Return (X, Y) of the center of cell containing provided text 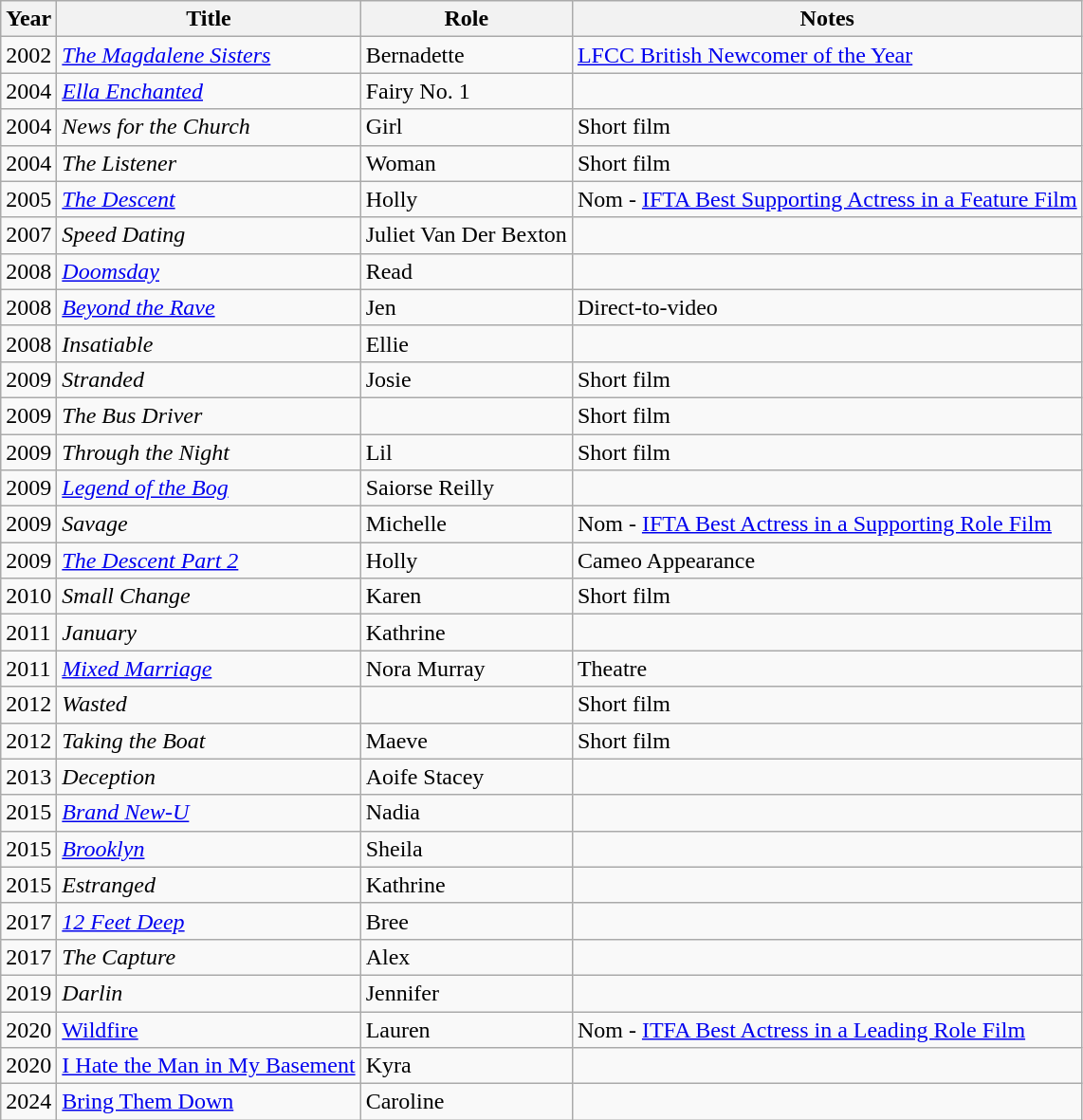
The Descent Part 2 (209, 560)
Wasted (209, 705)
Kyra (467, 1066)
Juliet Van Der Bexton (467, 235)
Fairy No. 1 (467, 91)
Caroline (467, 1102)
Jen (467, 307)
Girl (467, 127)
Estranged (209, 885)
LFCC British Newcomer of the Year (827, 55)
I Hate the Man in My Basement (209, 1066)
Nom - ITFA Best Actress in a Leading Role Film (827, 1029)
Doomsday (209, 271)
Read (467, 271)
Nadia (467, 813)
2013 (28, 777)
Small Change (209, 597)
The Descent (209, 199)
Nom - IFTA Best Actress in a Supporting Role Film (827, 524)
Title (209, 19)
Darlin (209, 993)
Savage (209, 524)
Alex (467, 957)
Through the Night (209, 452)
The Capture (209, 957)
Taking the Boat (209, 741)
The Bus Driver (209, 415)
Sheila (467, 849)
Legend of the Bog (209, 488)
Notes (827, 19)
2005 (28, 199)
Michelle (467, 524)
Woman (467, 163)
Mixed Marriage (209, 669)
Lauren (467, 1029)
Maeve (467, 741)
Speed Dating (209, 235)
Brand New-U (209, 813)
Insatiable (209, 343)
2019 (28, 993)
Beyond the Rave (209, 307)
Bring Them Down (209, 1102)
Theatre (827, 669)
Nora Murray (467, 669)
Saiorse Reilly (467, 488)
Year (28, 19)
2010 (28, 597)
Karen (467, 597)
2024 (28, 1102)
Role (467, 19)
Deception (209, 777)
The Magdalene Sisters (209, 55)
Brooklyn (209, 849)
News for the Church (209, 127)
Nom - IFTA Best Supporting Actress in a Feature Film (827, 199)
Ella Enchanted (209, 91)
Stranded (209, 379)
12 Feet Deep (209, 921)
Bree (467, 921)
2007 (28, 235)
The Listener (209, 163)
Jennifer (467, 993)
January (209, 633)
Lil (467, 452)
Aoife Stacey (467, 777)
Cameo Appearance (827, 560)
Josie (467, 379)
2002 (28, 55)
Direct-to-video (827, 307)
Ellie (467, 343)
Wildfire (209, 1029)
Bernadette (467, 55)
